Return (x, y) of the center of cell containing provided text 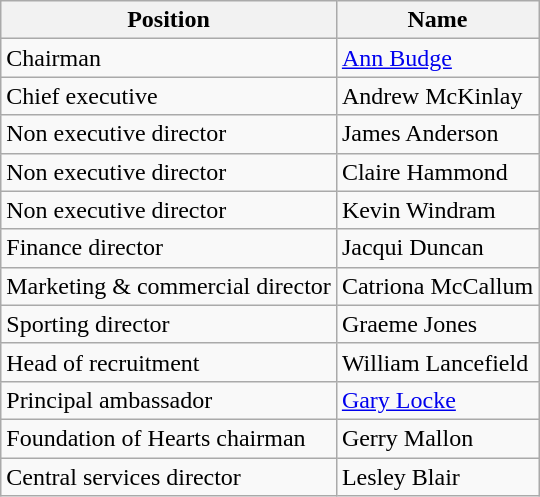
Foundation of Hearts chairman (169, 438)
Head of recruitment (169, 362)
Principal ambassador (169, 400)
James Anderson (437, 134)
Gerry Mallon (437, 438)
Chief executive (169, 96)
Lesley Blair (437, 477)
Sporting director (169, 324)
Name (437, 20)
William Lancefield (437, 362)
Jacqui Duncan (437, 248)
Central services director (169, 477)
Andrew McKinlay (437, 96)
Kevin Windram (437, 210)
Claire Hammond (437, 172)
Marketing & commercial director (169, 286)
Catriona McCallum (437, 286)
Chairman (169, 58)
Ann Budge (437, 58)
Finance director (169, 248)
Position (169, 20)
Graeme Jones (437, 324)
Gary Locke (437, 400)
